Capture the cell that displays the provided text and extract its (X, Y) central coordinate. 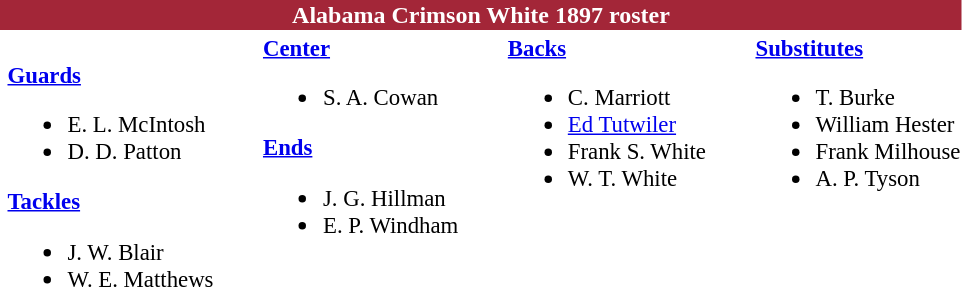
Alabama Crimson White 1897 roster (481, 15)
